Output the (x, y) coordinate of the center of the cell containing the given text.  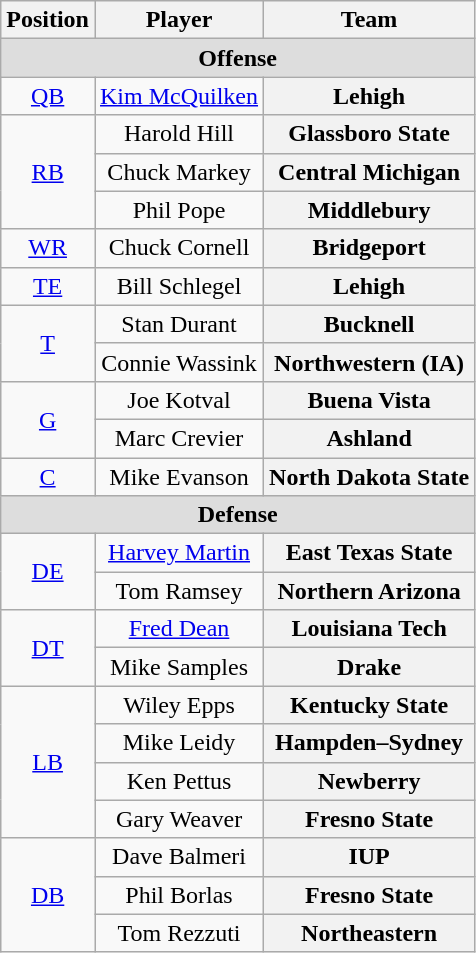
Position (48, 20)
North Dakota State (370, 477)
Gary Weaver (178, 819)
Kim McQuilken (178, 96)
Middlebury (370, 210)
Mike Evanson (178, 477)
Kentucky State (370, 705)
Bucknell (370, 324)
Tom Ramsey (178, 591)
Tom Rezzuti (178, 933)
Offense (238, 58)
TE (48, 286)
Northwestern (IA) (370, 362)
Team (370, 20)
Player (178, 20)
Ken Pettus (178, 781)
DT (48, 648)
RB (48, 172)
DE (48, 572)
Buena Vista (370, 400)
Hampden–Sydney (370, 743)
Marc Crevier (178, 438)
Newberry (370, 781)
Phil Pope (178, 210)
G (48, 419)
Northern Arizona (370, 591)
Bill Schlegel (178, 286)
Connie Wassink (178, 362)
LB (48, 762)
Phil Borlas (178, 895)
Mike Samples (178, 667)
Ashland (370, 438)
Central Michigan (370, 172)
Chuck Cornell (178, 248)
Glassboro State (370, 134)
Joe Kotval (178, 400)
Bridgeport (370, 248)
T (48, 343)
DB (48, 895)
Defense (238, 515)
IUP (370, 857)
Harold Hill (178, 134)
Chuck Markey (178, 172)
Fred Dean (178, 629)
Northeastern (370, 933)
Wiley Epps (178, 705)
C (48, 477)
Louisiana Tech (370, 629)
Dave Balmeri (178, 857)
WR (48, 248)
Drake (370, 667)
Stan Durant (178, 324)
QB (48, 96)
Harvey Martin (178, 553)
Mike Leidy (178, 743)
East Texas State (370, 553)
